Pinpoint the cell where the given text exists, returning its (x, y) midpoint coordinate. 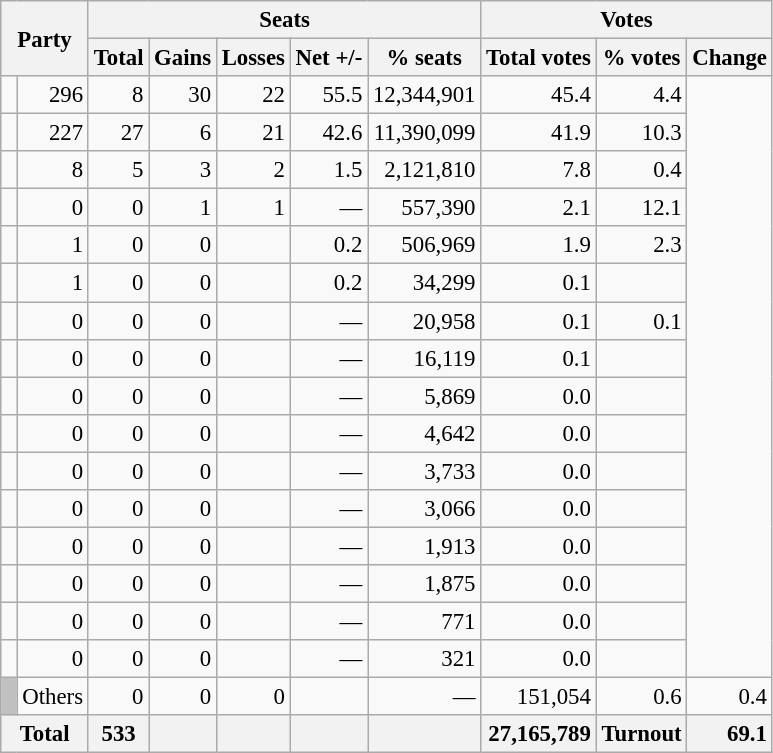
4.4 (642, 95)
% seats (424, 58)
21 (253, 133)
12.1 (642, 208)
1,875 (424, 584)
69.1 (730, 734)
27 (118, 133)
1,913 (424, 546)
30 (183, 95)
12,344,901 (424, 95)
506,969 (424, 245)
5,869 (424, 396)
3,066 (424, 509)
Net +/- (328, 58)
34,299 (424, 283)
11,390,099 (424, 133)
227 (52, 133)
27,165,789 (538, 734)
1.5 (328, 170)
45.4 (538, 95)
Losses (253, 58)
2 (253, 170)
1.9 (538, 245)
533 (118, 734)
7.8 (538, 170)
Total votes (538, 58)
2.1 (538, 208)
6 (183, 133)
Turnout (642, 734)
557,390 (424, 208)
0.6 (642, 697)
42.6 (328, 133)
Others (52, 697)
3 (183, 170)
296 (52, 95)
10.3 (642, 133)
16,119 (424, 358)
5 (118, 170)
Seats (284, 20)
4,642 (424, 433)
151,054 (538, 697)
321 (424, 659)
20,958 (424, 321)
Gains (183, 58)
22 (253, 95)
Votes (627, 20)
Change (730, 58)
2.3 (642, 245)
3,733 (424, 471)
Party (45, 38)
771 (424, 621)
55.5 (328, 95)
41.9 (538, 133)
% votes (642, 58)
2,121,810 (424, 170)
